Find where the given text appears and provide that cell's center as (x, y) coordinate. 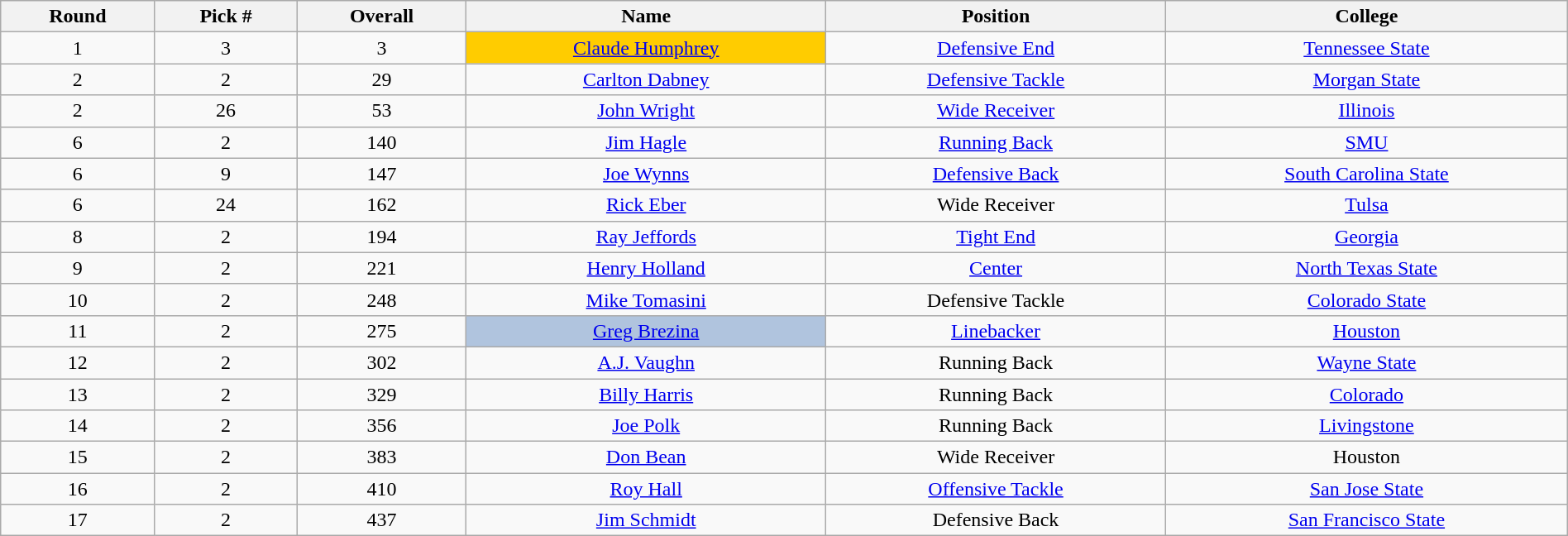
383 (382, 457)
Claude Humphrey (647, 48)
Center (996, 268)
Jim Hagle (647, 142)
17 (78, 520)
24 (226, 205)
140 (382, 142)
Greg Brezina (647, 331)
San Francisco State (1367, 520)
13 (78, 395)
8 (78, 237)
437 (382, 520)
Rick Eber (647, 205)
53 (382, 111)
Joe Polk (647, 426)
Mike Tomasini (647, 299)
Joe Wynns (647, 174)
329 (382, 395)
356 (382, 426)
Carlton Dabney (647, 79)
221 (382, 268)
194 (382, 237)
SMU (1367, 142)
Linebacker (996, 331)
15 (78, 457)
1 (78, 48)
29 (382, 79)
162 (382, 205)
San Jose State (1367, 489)
Colorado State (1367, 299)
248 (382, 299)
16 (78, 489)
10 (78, 299)
410 (382, 489)
11 (78, 331)
Colorado (1367, 395)
Livingstone (1367, 426)
Tight End (996, 237)
Henry Holland (647, 268)
Ray Jeffords (647, 237)
275 (382, 331)
South Carolina State (1367, 174)
John Wright (647, 111)
Tulsa (1367, 205)
Illinois (1367, 111)
Jim Schmidt (647, 520)
Georgia (1367, 237)
Tennessee State (1367, 48)
Overall (382, 17)
North Texas State (1367, 268)
Offensive Tackle (996, 489)
Don Bean (647, 457)
147 (382, 174)
A.J. Vaughn (647, 362)
Name (647, 17)
Wayne State (1367, 362)
302 (382, 362)
Roy Hall (647, 489)
14 (78, 426)
Morgan State (1367, 79)
26 (226, 111)
12 (78, 362)
Defensive End (996, 48)
Billy Harris (647, 395)
College (1367, 17)
Pick # (226, 17)
Round (78, 17)
Position (996, 17)
